Capture the cell that displays the provided text and extract its (x, y) central coordinate. 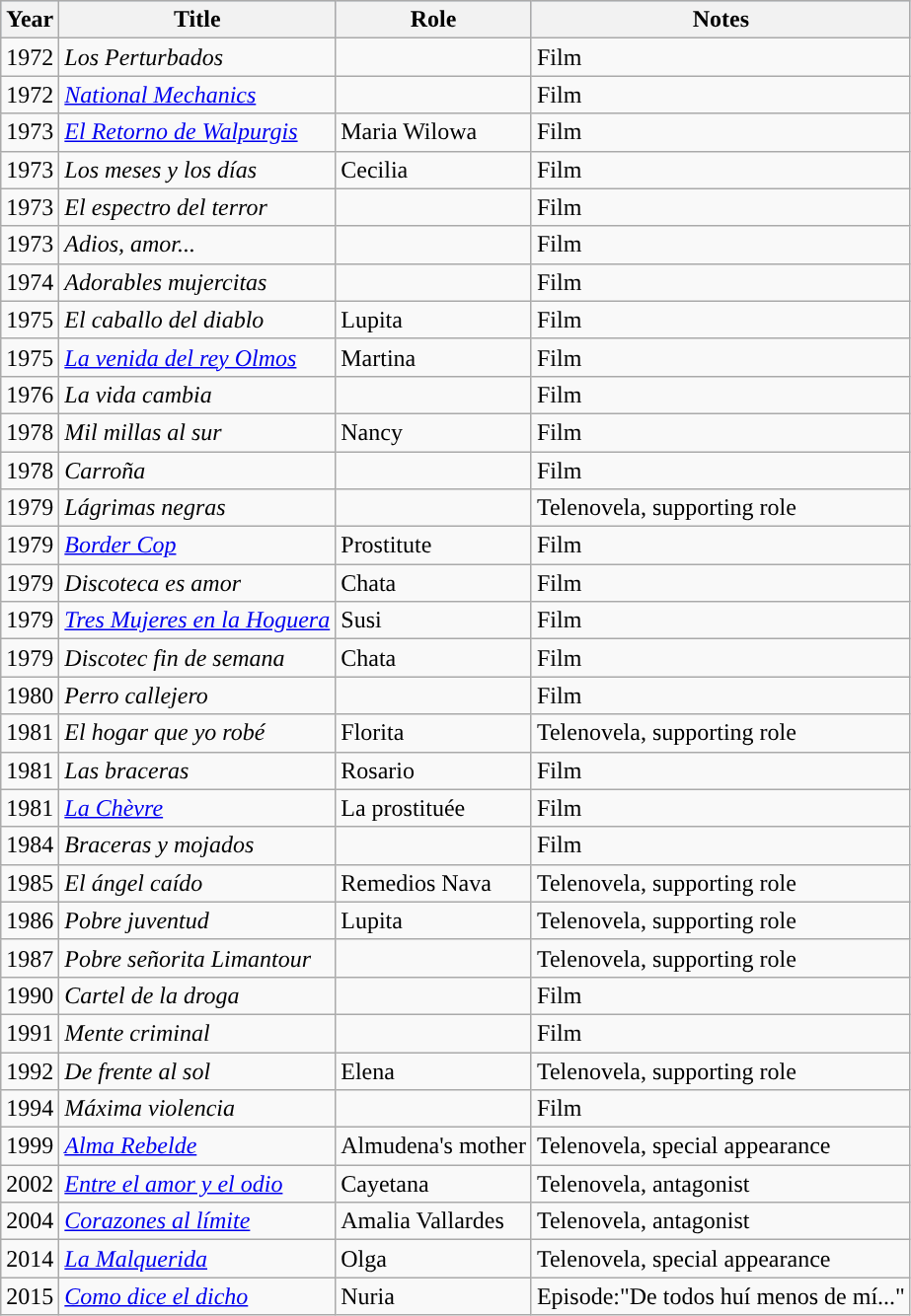
Lágrimas negras (197, 508)
Florita (434, 733)
Discotec fin de semana (197, 658)
Title (197, 20)
1980 (30, 695)
1990 (30, 995)
Role (434, 20)
Mente criminal (197, 1033)
Martina (434, 357)
Year (30, 20)
2004 (30, 1221)
1984 (30, 845)
1986 (30, 920)
1974 (30, 282)
Remedios Nava (434, 883)
Máxima violencia (197, 1109)
2015 (30, 1296)
Cayetana (434, 1184)
Carroña (197, 471)
Susi (434, 621)
Nuria (434, 1296)
Nancy (434, 432)
El ángel caído (197, 883)
1991 (30, 1033)
La Malquerida (197, 1259)
Rosario (434, 770)
Maria Wilowa (434, 132)
Mil millas al sur (197, 432)
Corazones al límite (197, 1221)
Las braceras (197, 770)
Los meses y los días (197, 170)
1992 (30, 1070)
Pobre señorita Limantour (197, 958)
Adorables mujercitas (197, 282)
1976 (30, 395)
Tres Mujeres en la Hoguera (197, 621)
Olga (434, 1259)
La prostituée (434, 808)
1987 (30, 958)
Amalia Vallardes (434, 1221)
Braceras y mojados (197, 845)
El hogar que yo robé (197, 733)
Pobre juventud (197, 920)
Discoteca es amor (197, 583)
Alma Rebelde (197, 1146)
2014 (30, 1259)
Notes (721, 20)
El espectro del terror (197, 207)
El caballo del diablo (197, 320)
La venida del rey Olmos (197, 357)
National Mechanics (197, 95)
La Chèvre (197, 808)
De frente al sol (197, 1070)
Episode:"De todos huí menos de mí..." (721, 1296)
1994 (30, 1109)
Perro callejero (197, 695)
Como dice el dicho (197, 1296)
Entre el amor y el odio (197, 1184)
Elena (434, 1070)
Almudena's mother (434, 1146)
Cartel de la droga (197, 995)
1999 (30, 1146)
Adios, amor... (197, 245)
1985 (30, 883)
Los Perturbados (197, 57)
Prostitute (434, 546)
Cecilia (434, 170)
La vida cambia (197, 395)
2002 (30, 1184)
Border Cop (197, 546)
El Retorno de Walpurgis (197, 132)
